From the cell containing the given text, extract its center point as (X, Y) coordinate. 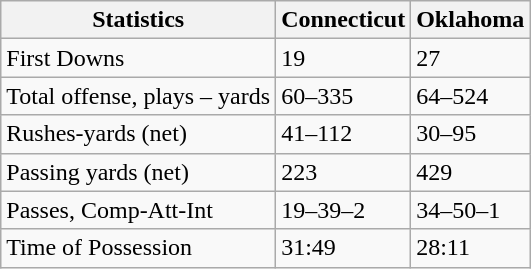
Passing yards (net) (138, 172)
19–39–2 (344, 210)
Rushes-yards (net) (138, 134)
19 (344, 58)
Connecticut (344, 20)
64–524 (470, 96)
Oklahoma (470, 20)
34–50–1 (470, 210)
223 (344, 172)
Passes, Comp-Att-Int (138, 210)
41–112 (344, 134)
60–335 (344, 96)
Time of Possession (138, 248)
27 (470, 58)
31:49 (344, 248)
429 (470, 172)
Total offense, plays – yards (138, 96)
28:11 (470, 248)
First Downs (138, 58)
Statistics (138, 20)
30–95 (470, 134)
